Find where the given text appears and provide that cell's center as [x, y] coordinate. 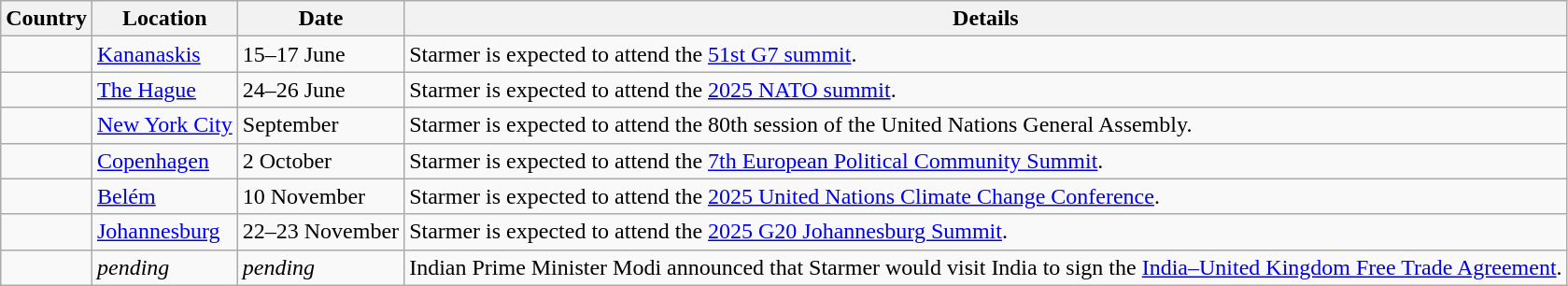
New York City [164, 125]
Date [320, 19]
24–26 June [320, 90]
22–23 November [320, 232]
Indian Prime Minister Modi announced that Starmer would visit India to sign the India–United Kingdom Free Trade Agreement. [986, 267]
Belém [164, 196]
The Hague [164, 90]
Johannesburg [164, 232]
Details [986, 19]
Starmer is expected to attend the 7th European Political Community Summit. [986, 161]
2 October [320, 161]
Location [164, 19]
Starmer is expected to attend the 2025 United Nations Climate Change Conference. [986, 196]
September [320, 125]
Country [47, 19]
Starmer is expected to attend the 80th session of the United Nations General Assembly. [986, 125]
Kananaskis [164, 54]
10 November [320, 196]
15–17 June [320, 54]
Starmer is expected to attend the 2025 G20 Johannesburg Summit. [986, 232]
Copenhagen [164, 161]
Starmer is expected to attend the 51st G7 summit. [986, 54]
Starmer is expected to attend the 2025 NATO summit. [986, 90]
